Provide the [X, Y] coordinate of the cell's center where the given text is located.  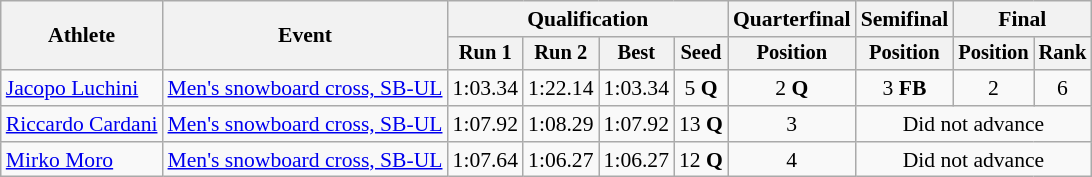
Jacopo Luchini [82, 88]
5 Q [701, 88]
Run 2 [560, 54]
Did not advance [974, 124]
Semifinal [905, 19]
6 [1063, 88]
2 Q [792, 88]
13 Q [701, 124]
2 [993, 88]
Run 1 [486, 54]
Final [1022, 19]
3 FB [905, 88]
Athlete [82, 36]
1:22.14 [560, 88]
Riccardo Cardani [82, 124]
Best [636, 54]
Event [306, 36]
Qualification [588, 19]
1:08.29 [560, 124]
Rank [1063, 54]
Seed [701, 54]
3 [792, 124]
Quarterfinal [792, 19]
